Detect which cell encompasses the target text, then output its (X, Y) center coordinate. 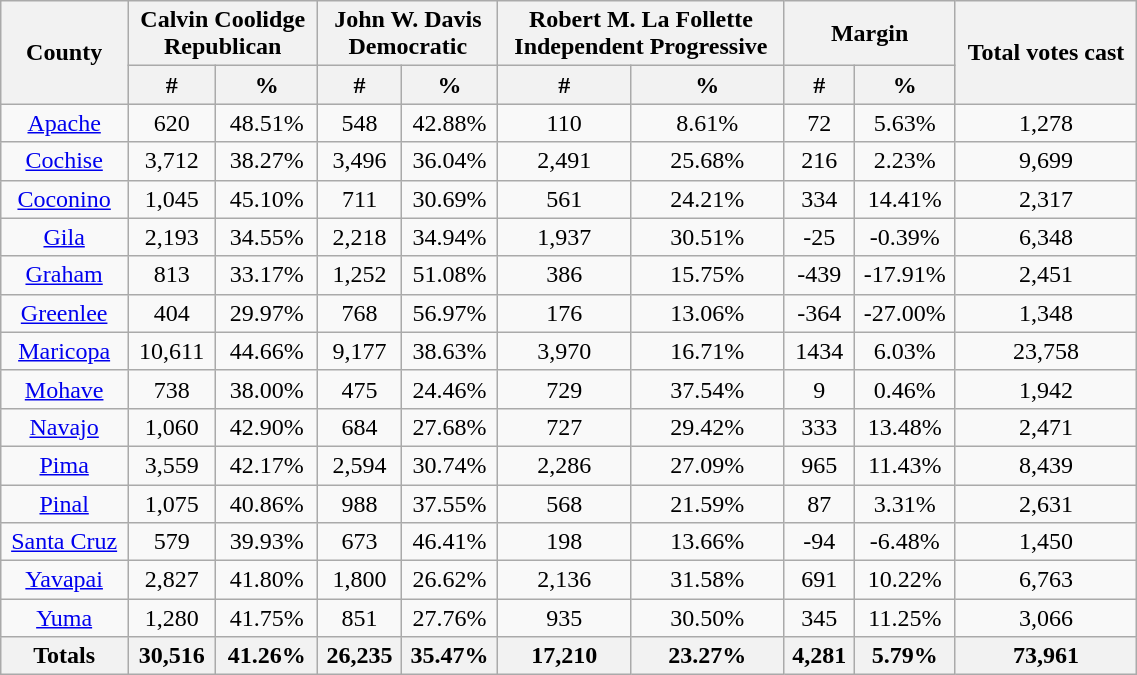
2,286 (564, 465)
2,317 (1046, 199)
3,970 (564, 351)
34.94% (449, 237)
-25 (819, 237)
579 (172, 542)
568 (564, 503)
39.93% (267, 542)
John W. DavisDemocratic (408, 34)
17,210 (564, 656)
1,252 (360, 275)
1,800 (360, 580)
41.75% (267, 618)
42.90% (267, 427)
6,348 (1046, 237)
6.03% (904, 351)
9 (819, 389)
5.63% (904, 123)
1,937 (564, 237)
County (64, 52)
51.08% (449, 275)
30.50% (708, 618)
8,439 (1046, 465)
16.71% (708, 351)
45.10% (267, 199)
29.97% (267, 313)
Apache (64, 123)
Greenlee (64, 313)
44.66% (267, 351)
Gila (64, 237)
684 (360, 427)
851 (360, 618)
26,235 (360, 656)
36.04% (449, 161)
72 (819, 123)
26.62% (449, 580)
24.21% (708, 199)
33.17% (267, 275)
-364 (819, 313)
15.75% (708, 275)
1,942 (1046, 389)
Robert M. La FolletteIndependent Progressive (641, 34)
3,712 (172, 161)
23,758 (1046, 351)
23.27% (708, 656)
30.74% (449, 465)
345 (819, 618)
37.54% (708, 389)
24.46% (449, 389)
10,611 (172, 351)
41.80% (267, 580)
-0.39% (904, 237)
711 (360, 199)
935 (564, 618)
-27.00% (904, 313)
42.88% (449, 123)
216 (819, 161)
34.55% (267, 237)
2,136 (564, 580)
Graham (64, 275)
13.48% (904, 427)
Calvin CoolidgeRepublican (223, 34)
8.61% (708, 123)
-17.91% (904, 275)
988 (360, 503)
Margin (870, 34)
561 (564, 199)
Navajo (64, 427)
13.66% (708, 542)
21.59% (708, 503)
27.76% (449, 618)
-439 (819, 275)
4,281 (819, 656)
2,594 (360, 465)
2,827 (172, 580)
Totals (64, 656)
198 (564, 542)
110 (564, 123)
729 (564, 389)
813 (172, 275)
2,631 (1046, 503)
Mohave (64, 389)
Yuma (64, 618)
27.09% (708, 465)
3,496 (360, 161)
0.46% (904, 389)
1,075 (172, 503)
87 (819, 503)
727 (564, 427)
334 (819, 199)
27.68% (449, 427)
31.58% (708, 580)
475 (360, 389)
1,278 (1046, 123)
1,045 (172, 199)
38.63% (449, 351)
10.22% (904, 580)
48.51% (267, 123)
691 (819, 580)
2,193 (172, 237)
965 (819, 465)
Total votes cast (1046, 52)
9,699 (1046, 161)
-94 (819, 542)
Maricopa (64, 351)
2,491 (564, 161)
Yavapai (64, 580)
42.17% (267, 465)
46.41% (449, 542)
3.31% (904, 503)
620 (172, 123)
2.23% (904, 161)
73,961 (1046, 656)
56.97% (449, 313)
333 (819, 427)
Cochise (64, 161)
673 (360, 542)
5.79% (904, 656)
1434 (819, 351)
38.00% (267, 389)
1,348 (1046, 313)
13.06% (708, 313)
38.27% (267, 161)
Pima (64, 465)
11.43% (904, 465)
548 (360, 123)
2,471 (1046, 427)
9,177 (360, 351)
1,450 (1046, 542)
14.41% (904, 199)
29.42% (708, 427)
3,066 (1046, 618)
1,280 (172, 618)
768 (360, 313)
35.47% (449, 656)
37.55% (449, 503)
1,060 (172, 427)
41.26% (267, 656)
176 (564, 313)
3,559 (172, 465)
25.68% (708, 161)
386 (564, 275)
Coconino (64, 199)
404 (172, 313)
30,516 (172, 656)
Pinal (64, 503)
30.69% (449, 199)
2,218 (360, 237)
6,763 (1046, 580)
2,451 (1046, 275)
11.25% (904, 618)
30.51% (708, 237)
-6.48% (904, 542)
738 (172, 389)
Santa Cruz (64, 542)
40.86% (267, 503)
